Find where the given text appears and provide that cell's center as [X, Y] coordinate. 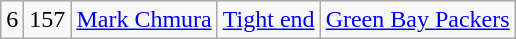
157 [48, 20]
Mark Chmura [144, 20]
6 [12, 20]
Green Bay Packers [418, 20]
Tight end [268, 20]
